Scan for the cell matching the given text and deliver its [x, y] coordinate at center. 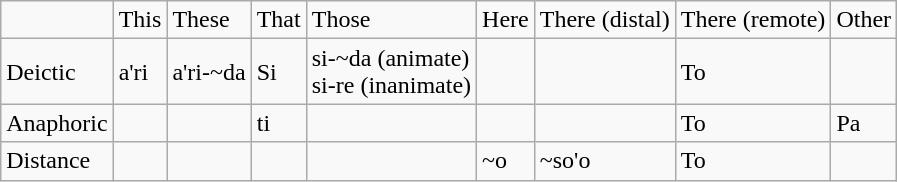
Deictic [57, 72]
There (distal) [604, 20]
Those [391, 20]
This [140, 20]
a'ri-~da [209, 72]
ti [278, 123]
Si [278, 72]
Distance [57, 161]
There (remote) [753, 20]
Pa [864, 123]
That [278, 20]
~o [506, 161]
Anaphoric [57, 123]
si-~da (animate)si-re (inanimate) [391, 72]
Here [506, 20]
a'ri [140, 72]
Other [864, 20]
These [209, 20]
~so'o [604, 161]
